Locate the cell with the specified text and output its (X, Y) center coordinate. 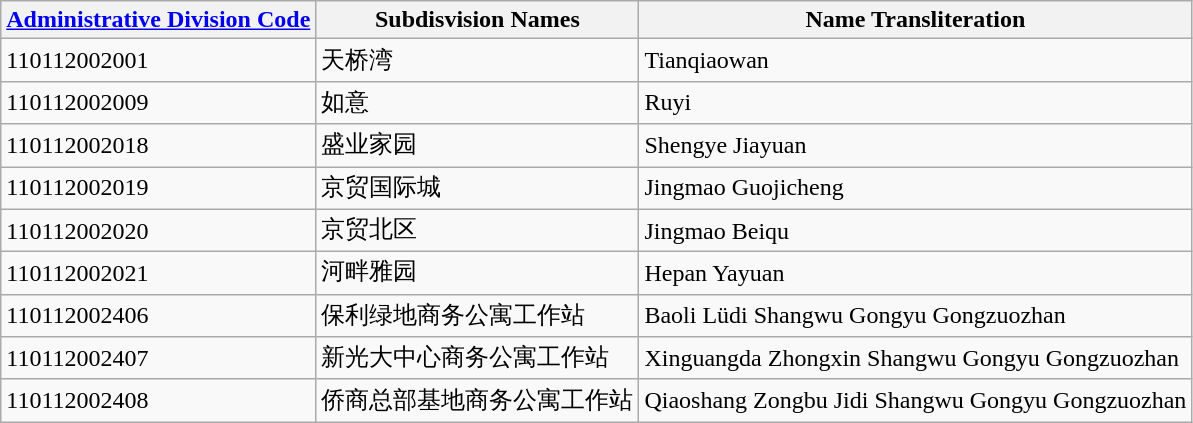
110112002020 (158, 230)
Xinguangda Zhongxin Shangwu Gongyu Gongzuozhan (916, 358)
110112002406 (158, 316)
天桥湾 (478, 60)
京贸国际城 (478, 188)
京贸北区 (478, 230)
Jingmao Beiqu (916, 230)
110112002009 (158, 102)
河畔雅园 (478, 274)
Subdisvision Names (478, 20)
110112002407 (158, 358)
侨商总部基地商务公寓工作站 (478, 400)
Jingmao Guojicheng (916, 188)
如意 (478, 102)
110112002019 (158, 188)
110112002021 (158, 274)
Qiaoshang Zongbu Jidi Shangwu Gongyu Gongzuozhan (916, 400)
Name Transliteration (916, 20)
110112002408 (158, 400)
Shengye Jiayuan (916, 146)
110112002001 (158, 60)
保利绿地商务公寓工作站 (478, 316)
Baoli Lüdi Shangwu Gongyu Gongzuozhan (916, 316)
Ruyi (916, 102)
盛业家园 (478, 146)
Tianqiaowan (916, 60)
110112002018 (158, 146)
Hepan Yayuan (916, 274)
Administrative Division Code (158, 20)
新光大中心商务公寓工作站 (478, 358)
